From the cell containing the given text, extract its center point as [x, y] coordinate. 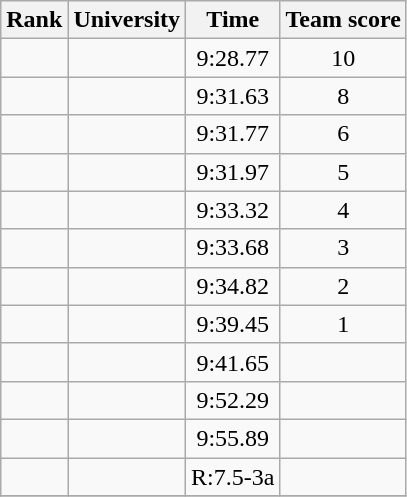
6 [343, 134]
University [127, 20]
10 [343, 58]
8 [343, 96]
9:33.32 [233, 210]
2 [343, 286]
9:39.45 [233, 324]
9:52.29 [233, 400]
9:34.82 [233, 286]
9:31.97 [233, 172]
9:31.63 [233, 96]
1 [343, 324]
9:31.77 [233, 134]
3 [343, 248]
4 [343, 210]
9:55.89 [233, 438]
Time [233, 20]
9:41.65 [233, 362]
Rank [34, 20]
9:33.68 [233, 248]
9:28.77 [233, 58]
5 [343, 172]
Team score [343, 20]
R:7.5-3a [233, 477]
